Extract the [x, y] coordinate from the center of the cell holding the provided text.  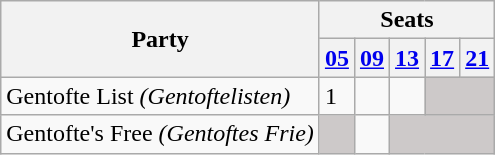
05 [336, 58]
21 [478, 58]
1 [336, 96]
09 [372, 58]
Party [160, 39]
17 [442, 58]
Seats [406, 20]
13 [408, 58]
Gentofte List (Gentoftelisten) [160, 96]
Gentofte's Free (Gentoftes Frie) [160, 134]
